Determine the (x, y) coordinate at the center of the cell enclosing the given text.  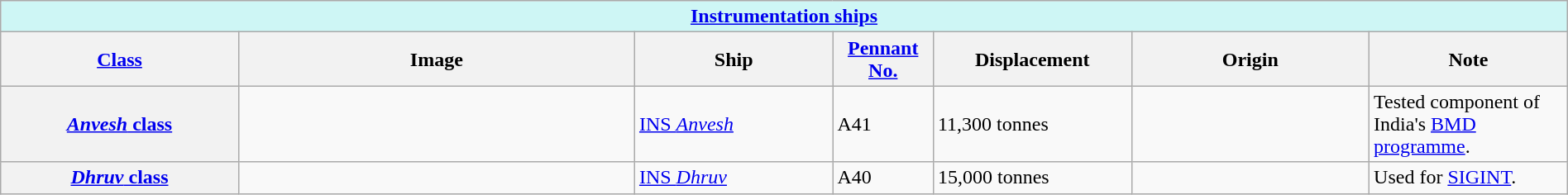
A41 (883, 124)
Ship (734, 59)
Used for SIGINT. (1469, 178)
Image (437, 59)
Instrumentation ships (784, 17)
A40 (883, 178)
Dhruv class (119, 178)
Origin (1250, 59)
INS Anvesh (734, 124)
Anvesh class (119, 124)
Note (1469, 59)
Displacement (1032, 59)
Pennant No. (883, 59)
Tested component of India's BMD programme. (1469, 124)
INS Dhruv (734, 178)
11,300 tonnes (1032, 124)
Class (119, 59)
15,000 tonnes (1032, 178)
